Scan for the cell matching the given text and deliver its (X, Y) coordinate at center. 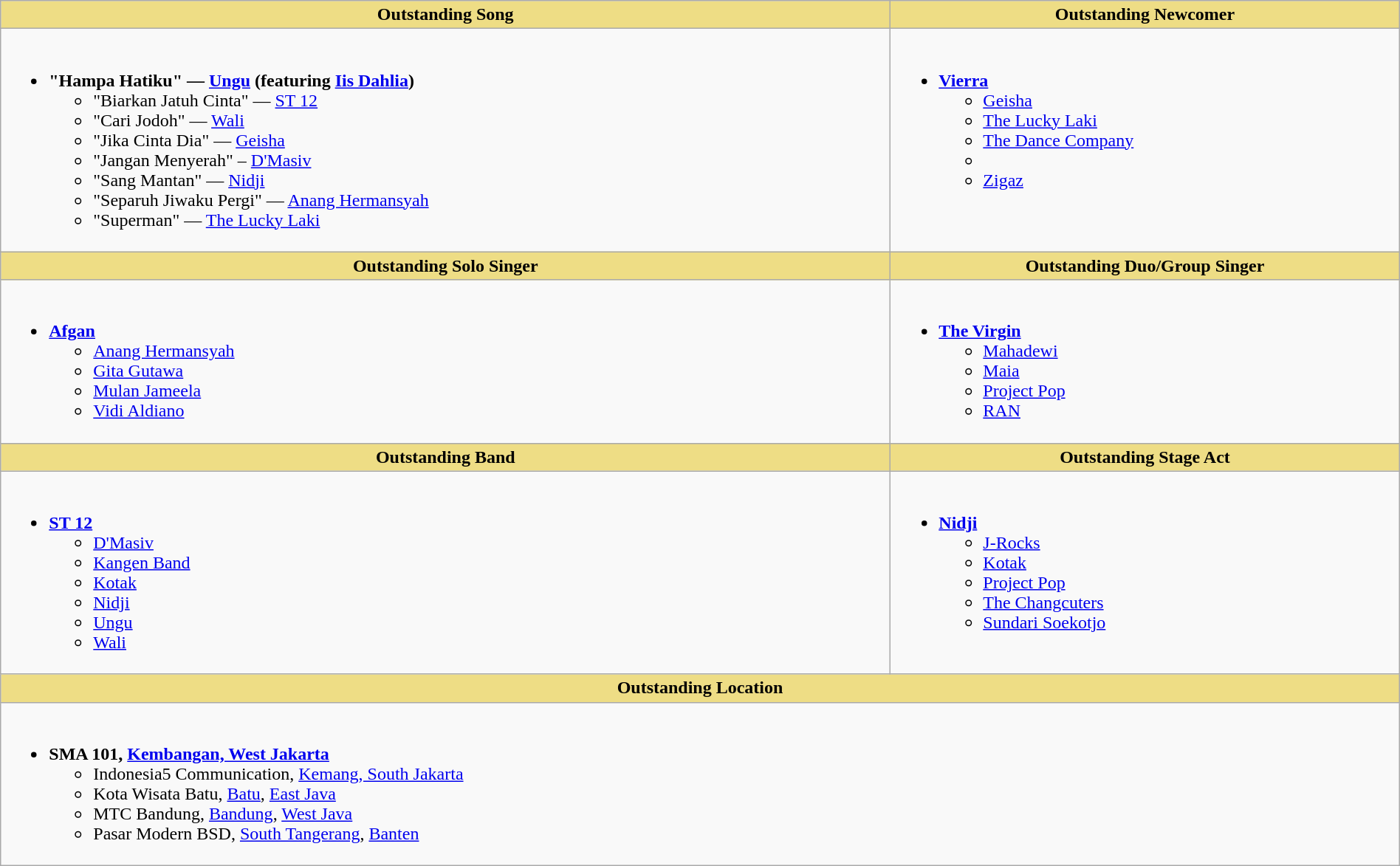
Outstanding Duo/Group Singer (1145, 266)
Outstanding Solo Singer (446, 266)
ST 12D'MasivKangen BandKotakNidjiUnguWali (446, 573)
Outstanding Band (446, 457)
Outstanding Location (700, 688)
The VirginMahadewiMaiaProject PopRAN (1145, 362)
Outstanding Stage Act (1145, 457)
NidjiJ-RocksKotakProject PopThe ChangcutersSundari Soekotjo (1145, 573)
VierraGeishaThe Lucky LakiThe Dance CompanyZigaz (1145, 140)
Outstanding Newcomer (1145, 15)
Outstanding Song (446, 15)
AfganAnang HermansyahGita GutawaMulan JameelaVidi Aldiano (446, 362)
